Return [X, Y] of the center of cell containing provided text 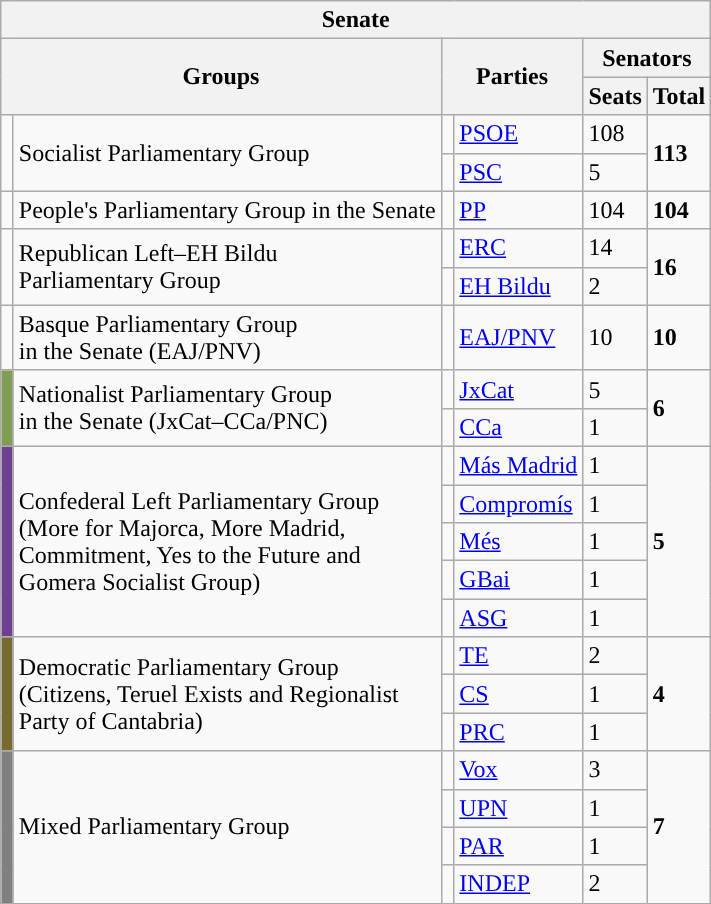
3 [615, 770]
People's Parliamentary Group in the Senate [227, 210]
14 [615, 248]
Seats [615, 96]
GBai [518, 580]
EAJ/PNV [518, 338]
16 [679, 267]
Democratic Parliamentary Group(Citizens, Teruel Exists and RegionalistParty of Cantabria) [227, 694]
6 [679, 408]
Groups [222, 77]
Vox [518, 770]
Socialist Parliamentary Group [227, 153]
INDEP [518, 884]
Basque Parliamentary Groupin the Senate (EAJ/PNV) [227, 338]
4 [679, 694]
7 [679, 827]
113 [679, 153]
PSOE [518, 134]
ERC [518, 248]
Senators [647, 58]
Total [679, 96]
TE [518, 656]
Confederal Left Parliamentary Group(More for Majorca, More Madrid,Commitment, Yes to the Future andGomera Socialist Group) [227, 541]
Compromís [518, 503]
PSC [518, 172]
EH Bildu [518, 286]
JxCat [518, 389]
ASG [518, 618]
Mixed Parliamentary Group [227, 827]
Más Madrid [518, 465]
CCa [518, 427]
Més [518, 542]
PAR [518, 846]
PRC [518, 732]
Parties [512, 77]
Republican Left–EH BilduParliamentary Group [227, 267]
Senate [356, 20]
PP [518, 210]
108 [615, 134]
CS [518, 694]
Nationalist Parliamentary Groupin the Senate (JxCat–CCa/PNC) [227, 408]
UPN [518, 808]
